Provide the [x, y] coordinate of the cell's center where the given text is located.  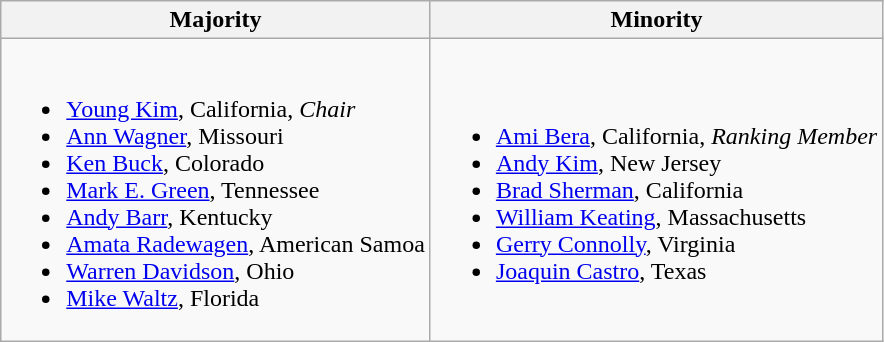
Minority [656, 20]
Majority [216, 20]
